Identify which cell holds the provided text, then report its [x, y] central coordinate. 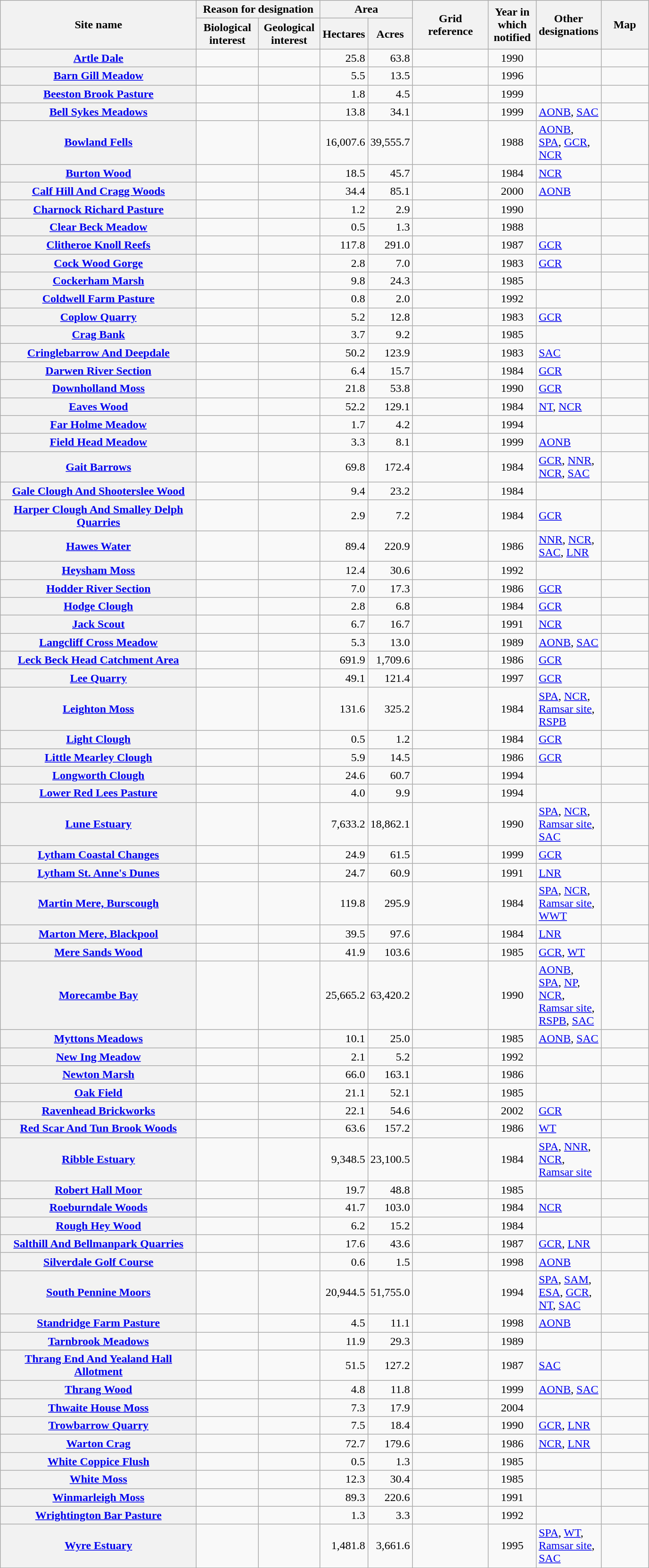
Heysham Moss [99, 570]
Langcliff Cross Meadow [99, 642]
Field Head Meadow [99, 442]
Winmarleigh Moss [99, 1497]
53.8 [390, 389]
Clitheroe Knoll Reefs [99, 245]
7.5 [344, 1426]
17.6 [344, 1244]
Burton Wood [99, 173]
NT, NCR [568, 407]
325.2 [390, 709]
9,348.5 [344, 1159]
Oak Field [99, 1093]
295.9 [390, 903]
Newton Marsh [99, 1075]
Roeburndale Woods [99, 1208]
NCR, LNR [568, 1444]
Light Clough [99, 739]
Area [366, 9]
16,007.6 [344, 142]
Geological interest [289, 34]
Little Mearley Clough [99, 757]
Eaves Wood [99, 407]
157.2 [390, 1128]
Site name [99, 25]
50.2 [344, 353]
4.0 [344, 793]
Thrang Wood [99, 1390]
39.5 [344, 934]
Calf Hill And Cragg Woods [99, 191]
Cockerham Marsh [99, 281]
Thwaite House Moss [99, 1408]
Gait Barrows [99, 467]
11.8 [390, 1390]
9.9 [390, 793]
19.7 [344, 1190]
Leighton Moss [99, 709]
Map [625, 25]
AONB, SPA, GCR, NCR [568, 142]
Lee Quarry [99, 678]
Clear Beck Meadow [99, 227]
1.5 [390, 1261]
1,481.8 [344, 1546]
0.6 [344, 1261]
18.5 [344, 173]
8.1 [390, 442]
117.8 [344, 245]
Standridge Farm Pasture [99, 1323]
AONB, SPA, NP, NCR, Ramsar site, RSPB, SAC [568, 996]
Far Holme Meadow [99, 424]
Bowland Fells [99, 142]
Ravenhead Brickworks [99, 1111]
34.1 [390, 112]
17.9 [390, 1408]
Wrightington Bar Pasture [99, 1515]
1,709.6 [390, 660]
85.1 [390, 191]
12.3 [344, 1479]
13.0 [390, 642]
1997 [512, 678]
White Moss [99, 1479]
43.6 [390, 1244]
63.8 [390, 58]
Year in which notified [512, 25]
51.5 [344, 1366]
11.1 [390, 1323]
60.9 [390, 872]
123.9 [390, 353]
Longworth Clough [99, 775]
2000 [512, 191]
SPA, NCR, Ramsar site, SAC [568, 824]
24.3 [390, 281]
WT [568, 1128]
1996 [512, 76]
SPA, NCR, Ramsar site, WWT [568, 903]
Trowbarrow Quarry [99, 1426]
9.8 [344, 281]
15.7 [390, 371]
131.6 [344, 709]
Jack Scout [99, 624]
Barn Gill Meadow [99, 76]
2.0 [390, 299]
220.9 [390, 546]
23.2 [390, 491]
13.5 [390, 76]
63.6 [344, 1128]
GCR, WT [568, 952]
30.6 [390, 570]
Red Scar And Tun Brook Woods [99, 1128]
25.8 [344, 58]
72.7 [344, 1444]
23,100.5 [390, 1159]
41.7 [344, 1208]
Hodder River Section [99, 588]
24.7 [344, 872]
129.1 [390, 407]
9.2 [390, 335]
1995 [512, 1546]
20,944.5 [344, 1292]
Charnock Richard Pasture [99, 209]
White Coppice Flush [99, 1461]
291.0 [390, 245]
Robert Hall Moor [99, 1190]
3.7 [344, 335]
25,665.2 [344, 996]
6.8 [390, 606]
49.1 [344, 678]
SPA, NNR, NCR, Ramsar site [568, 1159]
52.1 [390, 1093]
Lytham Coastal Changes [99, 855]
0.8 [344, 299]
Cock Wood Gorge [99, 263]
5.9 [344, 757]
Marton Mere, Blackpool [99, 934]
Coplow Quarry [99, 317]
New Ing Meadow [99, 1057]
21.8 [344, 389]
15.2 [390, 1226]
Harper Clough And Smalley Delph Quarries [99, 515]
NNR, NCR, SAC, LNR [568, 546]
14.5 [390, 757]
24.6 [344, 775]
63,420.2 [390, 996]
Artle Dale [99, 58]
25.0 [390, 1039]
2.1 [344, 1057]
4.8 [344, 1390]
SPA, SAM, ESA, GCR, NT, SAC [568, 1292]
South Pennine Moors [99, 1292]
103.0 [390, 1208]
127.2 [390, 1366]
Other designations [568, 25]
220.6 [390, 1497]
Gale Clough And Shooterslee Wood [99, 491]
Mere Sands Wood [99, 952]
Reason for designation [258, 9]
69.8 [344, 467]
SPA, WT, Ramsar site, SAC [568, 1546]
7,633.2 [344, 824]
Hectares [344, 34]
10.1 [344, 1039]
54.6 [390, 1111]
GCR, NNR, NCR, SAC [568, 467]
179.6 [390, 1444]
39,555.7 [390, 142]
Tarnbrook Meadows [99, 1341]
60.7 [390, 775]
1.8 [344, 94]
121.4 [390, 678]
Grid reference [451, 25]
7.3 [344, 1408]
18,862.1 [390, 824]
48.8 [390, 1190]
Hodge Clough [99, 606]
Acres [390, 34]
163.1 [390, 1075]
Warton Crag [99, 1444]
41.9 [344, 952]
119.8 [344, 903]
6.7 [344, 624]
Lytham St. Anne's Dunes [99, 872]
66.0 [344, 1075]
89.4 [344, 546]
34.4 [344, 191]
11.9 [344, 1341]
2002 [512, 1111]
691.9 [344, 660]
45.7 [390, 173]
Silverdale Golf Course [99, 1261]
Darwen River Section [99, 371]
5.3 [344, 642]
Thrang End And Yealand Hall Allotment [99, 1366]
4.2 [390, 424]
61.5 [390, 855]
21.1 [344, 1093]
172.4 [390, 467]
Beeston Brook Pasture [99, 94]
Hawes Water [99, 546]
51,755.0 [390, 1292]
Wyre Estuary [99, 1546]
Biological interest [227, 34]
6.4 [344, 371]
Ribble Estuary [99, 1159]
2004 [512, 1408]
24.9 [344, 855]
5.5 [344, 76]
Downholland Moss [99, 389]
17.3 [390, 588]
13.8 [344, 112]
3,661.6 [390, 1546]
Cringlebarrow And Deepdale [99, 353]
Rough Hey Wood [99, 1226]
12.8 [390, 317]
89.3 [344, 1497]
6.2 [344, 1226]
Coldwell Farm Pasture [99, 299]
97.6 [390, 934]
30.4 [390, 1479]
1.7 [344, 424]
52.2 [344, 407]
Bell Sykes Meadows [99, 112]
Myttons Meadows [99, 1039]
SPA, NCR, Ramsar site, RSPB [568, 709]
29.3 [390, 1341]
9.4 [344, 491]
Crag Bank [99, 335]
Leck Beck Head Catchment Area [99, 660]
7.2 [390, 515]
22.1 [344, 1111]
103.6 [390, 952]
Morecambe Bay [99, 996]
Lune Estuary [99, 824]
Lower Red Lees Pasture [99, 793]
16.7 [390, 624]
12.4 [344, 570]
Martin Mere, Burscough [99, 903]
18.4 [390, 1426]
Salthill And Bellmanpark Quarries [99, 1244]
